Detect which cell encompasses the target text, then output its [x, y] center coordinate. 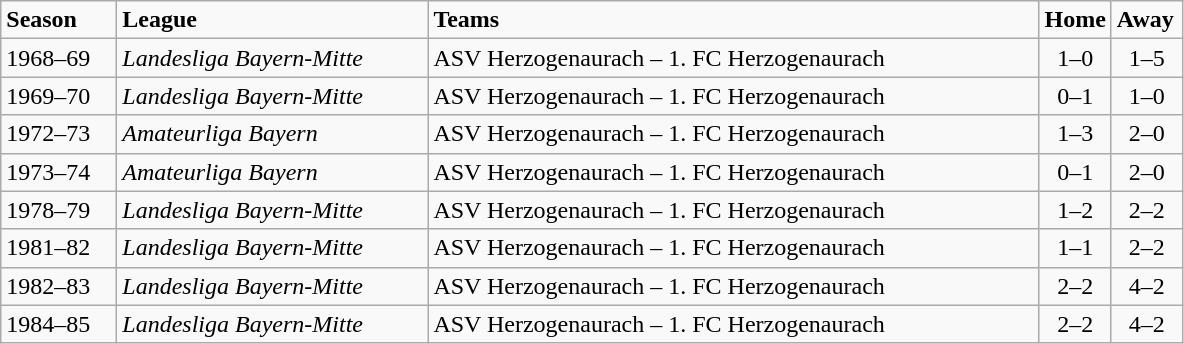
Away [1146, 20]
1973–74 [59, 172]
1–1 [1075, 248]
1–5 [1146, 58]
1978–79 [59, 210]
1–2 [1075, 210]
1972–73 [59, 134]
Home [1075, 20]
League [272, 20]
1982–83 [59, 286]
Season [59, 20]
1984–85 [59, 324]
Teams [734, 20]
1969–70 [59, 96]
1–3 [1075, 134]
1981–82 [59, 248]
1968–69 [59, 58]
